From the cell containing the given text, extract its center point as (x, y) coordinate. 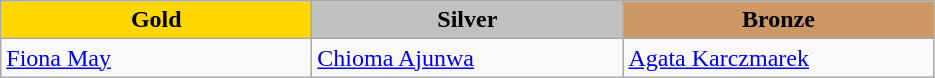
Bronze (778, 20)
Silver (468, 20)
Agata Karczmarek (778, 58)
Fiona May (156, 58)
Chioma Ajunwa (468, 58)
Gold (156, 20)
